Identify which cell holds the provided text, then report its (x, y) central coordinate. 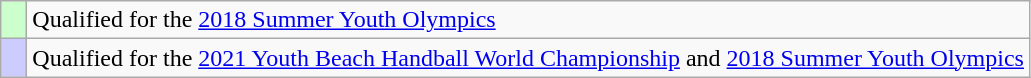
Qualified for the 2021 Youth Beach Handball World Championship and 2018 Summer Youth Olympics (528, 58)
Qualified for the 2018 Summer Youth Olympics (528, 20)
